For the text-containing cell, return its midpoint in [x, y] coordinate format. 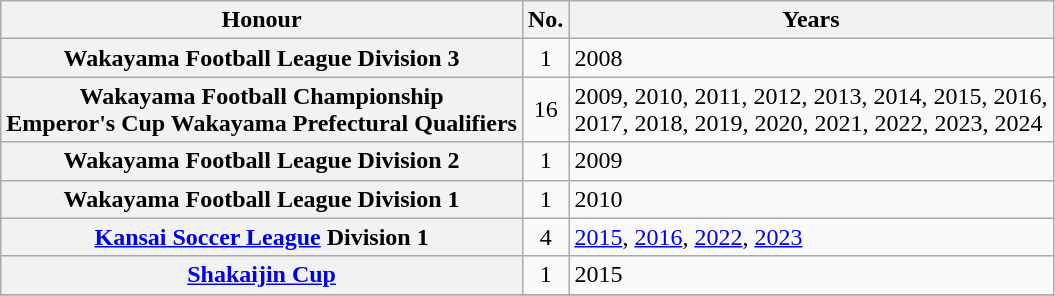
2008 [811, 58]
2009 [811, 161]
2015, 2016, 2022, 2023 [811, 237]
Shakaijin Cup [262, 275]
Honour [262, 20]
4 [545, 237]
2010 [811, 199]
Kansai Soccer League Division 1 [262, 237]
2015 [811, 275]
16 [545, 110]
No. [545, 20]
Wakayama Football League Division 3 [262, 58]
Wakayama Football Championship Emperor's Cup Wakayama Prefectural Qualifiers [262, 110]
Wakayama Football League Division 1 [262, 199]
2009, 2010, 2011, 2012, 2013, 2014, 2015, 2016, 2017, 2018, 2019, 2020, 2021, 2022, 2023, 2024 [811, 110]
Wakayama Football League Division 2 [262, 161]
Years [811, 20]
